Find where the given text appears and provide that cell's center as (x, y) coordinate. 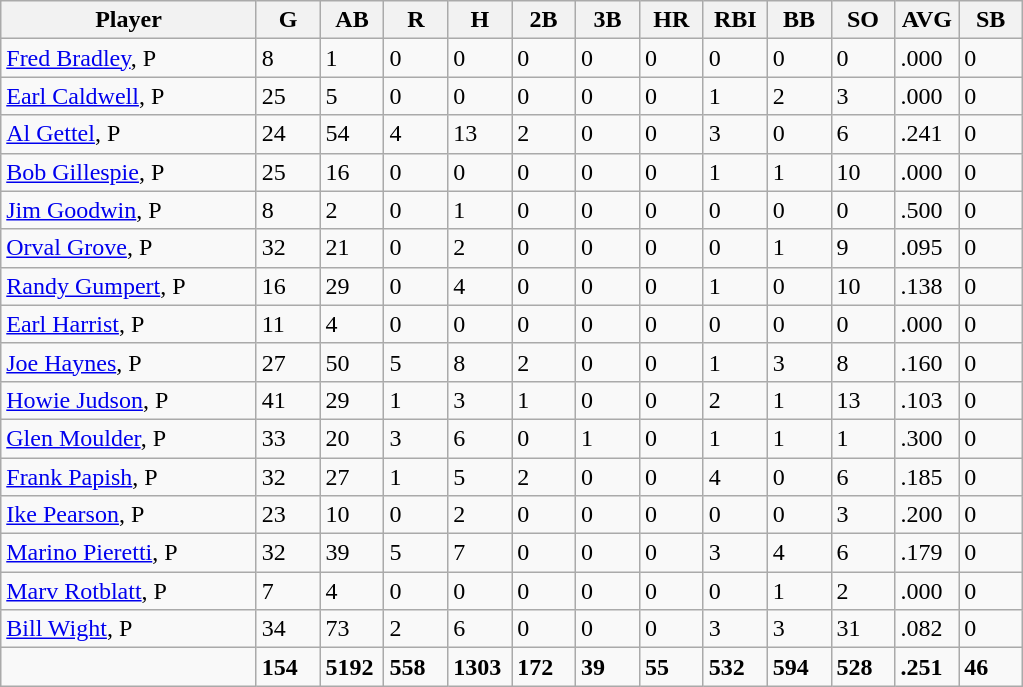
.095 (927, 248)
.160 (927, 362)
34 (288, 629)
.103 (927, 400)
11 (288, 324)
73 (352, 629)
20 (352, 438)
Randy Gumpert, P (128, 286)
AVG (927, 20)
Orval Grove, P (128, 248)
5192 (352, 667)
Jim Goodwin, P (128, 210)
24 (288, 134)
G (288, 20)
Al Gettel, P (128, 134)
.082 (927, 629)
SB (991, 20)
.500 (927, 210)
SO (863, 20)
.138 (927, 286)
46 (991, 667)
33 (288, 438)
528 (863, 667)
.300 (927, 438)
594 (799, 667)
9 (863, 248)
Bill Wight, P (128, 629)
HR (671, 20)
R (416, 20)
Player (128, 20)
Ike Pearson, P (128, 515)
31 (863, 629)
Joe Haynes, P (128, 362)
1303 (480, 667)
54 (352, 134)
558 (416, 667)
.185 (927, 477)
H (480, 20)
41 (288, 400)
23 (288, 515)
Frank Papish, P (128, 477)
.251 (927, 667)
50 (352, 362)
Fred Bradley, P (128, 58)
.241 (927, 134)
154 (288, 667)
RBI (735, 20)
532 (735, 667)
BB (799, 20)
Earl Caldwell, P (128, 96)
172 (544, 667)
3B (608, 20)
.200 (927, 515)
21 (352, 248)
AB (352, 20)
Bob Gillespie, P (128, 172)
2B (544, 20)
Marv Rotblatt, P (128, 591)
Glen Moulder, P (128, 438)
55 (671, 667)
Earl Harrist, P (128, 324)
.179 (927, 553)
Howie Judson, P (128, 400)
Marino Pieretti, P (128, 553)
